Detect which cell encompasses the target text, then output its (X, Y) center coordinate. 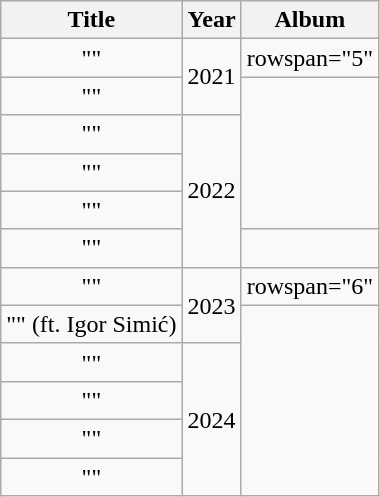
"" (ft. Igor Simić) (92, 324)
2022 (212, 191)
rowspan="5" (310, 58)
2021 (212, 77)
2023 (212, 305)
Album (310, 20)
2024 (212, 419)
rowspan="6" (310, 286)
Year (212, 20)
Title (92, 20)
